Identify which cell holds the provided text, then report its (x, y) central coordinate. 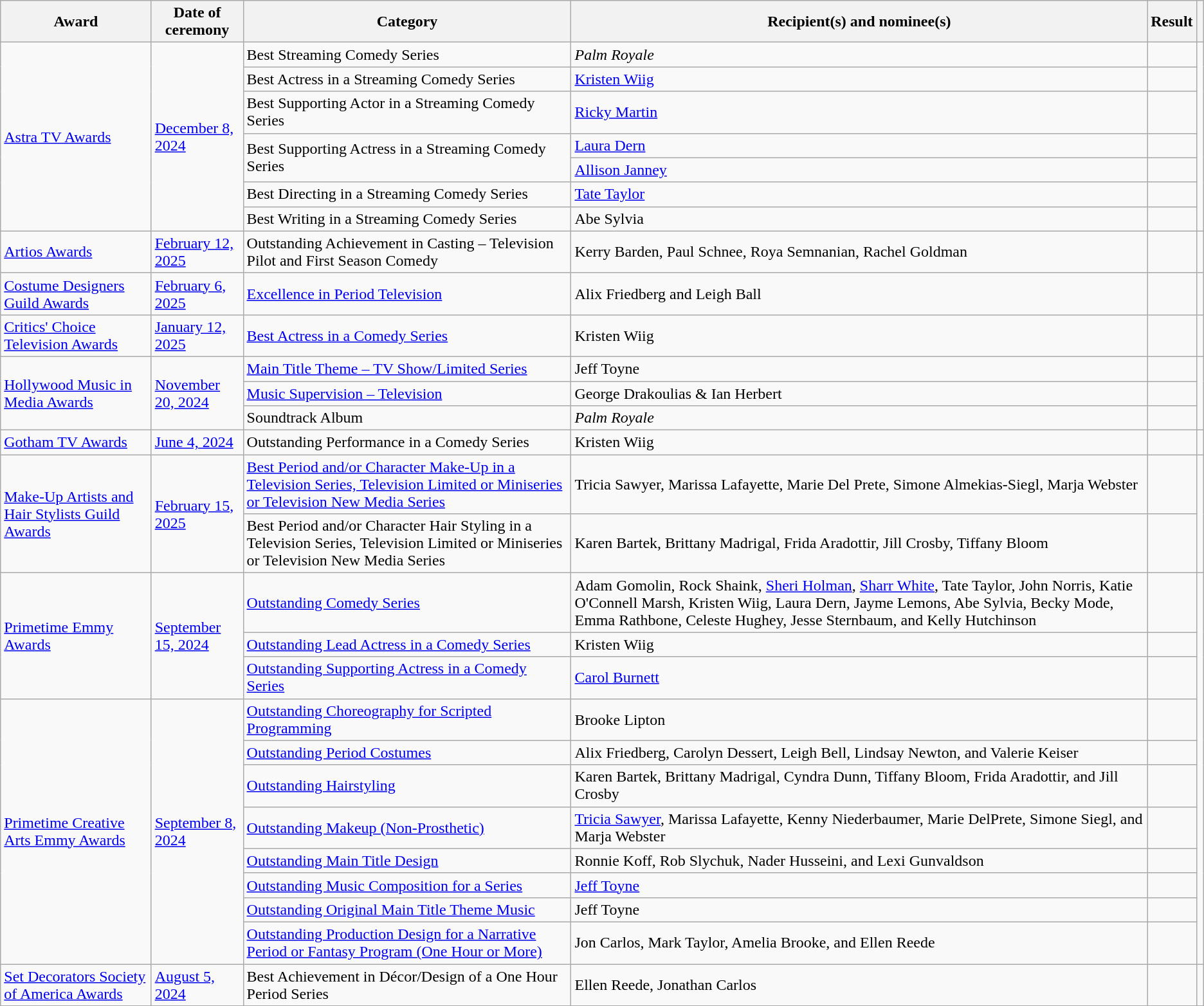
Karen Bartek, Brittany Madrigal, Frida Aradottir, Jill Crosby, Tiffany Bloom (859, 544)
Outstanding Lead Actress in a Comedy Series (407, 645)
Alix Friedberg, Carolyn Dessert, Leigh Bell, Lindsay Newton, and Valerie Keiser (859, 753)
Kerry Barden, Paul Schnee, Roya Semnanian, Rachel Goldman (859, 252)
Jon Carlos, Mark Taylor, Amelia Brooke, and Ellen Reede (859, 943)
Set Decorators Society of America Awards (76, 984)
Best Achievement in Décor/Design of a One Hour Period Series (407, 984)
George Drakoulias & Ian Herbert (859, 393)
Music Supervision – Television (407, 393)
Costume Designers Guild Awards (76, 293)
Best Directing in a Streaming Comedy Series (407, 194)
Artios Awards (76, 252)
Carol Burnett (859, 678)
Outstanding Original Main Title Theme Music (407, 910)
Laura Dern (859, 145)
February 12, 2025 (197, 252)
Outstanding Choreography for Scripted Programming (407, 719)
Critics' Choice Television Awards (76, 336)
Excellence in Period Television (407, 293)
Best Supporting Actress in a Streaming Comedy Series (407, 158)
November 20, 2024 (197, 393)
Outstanding Main Title Design (407, 861)
Brooke Lipton (859, 719)
Best Period and/or Character Make-Up in a Television Series, Television Limited or Miniseries or Television New Media Series (407, 484)
Ronnie Koff, Rob Slychuk, Nader Husseini, and Lexi Gunvaldson (859, 861)
Award (76, 22)
Outstanding Music Composition for a Series (407, 885)
Alix Friedberg and Leigh Ball (859, 293)
Recipient(s) and nominee(s) (859, 22)
Tricia Sawyer, Marissa Lafayette, Kenny Niederbaumer, Marie DelPrete, Simone Siegl, and Marja Webster (859, 827)
Outstanding Period Costumes (407, 753)
Best Period and/or Character Hair Styling in a Television Series, Television Limited or Miniseries or Television New Media Series (407, 544)
September 8, 2024 (197, 831)
Astra TV Awards (76, 136)
Tricia Sawyer, Marissa Lafayette, Marie Del Prete, Simone Almekias-Siegl, Marja Webster (859, 484)
Outstanding Hairstyling (407, 786)
Ricky Martin (859, 112)
Allison Janney (859, 170)
Hollywood Music in Media Awards (76, 393)
Soundtrack Album (407, 418)
Best Supporting Actor in a Streaming Comedy Series (407, 112)
Ellen Reede, Jonathan Carlos (859, 984)
Primetime Creative Arts Emmy Awards (76, 831)
Abe Sylvia (859, 219)
Gotham TV Awards (76, 443)
Outstanding Achievement in Casting – Television Pilot and First Season Comedy (407, 252)
February 15, 2025 (197, 514)
Primetime Emmy Awards (76, 636)
August 5, 2024 (197, 984)
December 8, 2024 (197, 136)
Karen Bartek, Brittany Madrigal, Cyndra Dunn, Tiffany Bloom, Frida Aradottir, and Jill Crosby (859, 786)
Outstanding Production Design for a Narrative Period or Fantasy Program (One Hour or More) (407, 943)
February 6, 2025 (197, 293)
Date of ceremony (197, 22)
September 15, 2024 (197, 636)
January 12, 2025 (197, 336)
Outstanding Comedy Series (407, 603)
Category (407, 22)
Outstanding Performance in a Comedy Series (407, 443)
Make-Up Artists and Hair Stylists Guild Awards (76, 514)
Best Actress in a Streaming Comedy Series (407, 79)
Outstanding Supporting Actress in a Comedy Series (407, 678)
Main Title Theme – TV Show/Limited Series (407, 369)
Tate Taylor (859, 194)
June 4, 2024 (197, 443)
Result (1172, 22)
Best Actress in a Comedy Series (407, 336)
Best Streaming Comedy Series (407, 55)
Outstanding Makeup (Non-Prosthetic) (407, 827)
Best Writing in a Streaming Comedy Series (407, 219)
